Determine the [x, y] coordinate at the center of the cell enclosing the given text.  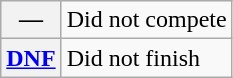
Did not finish [146, 58]
— [31, 20]
DNF [31, 58]
Did not compete [146, 20]
